Scan for the cell matching the given text and deliver its [X, Y] coordinate at center. 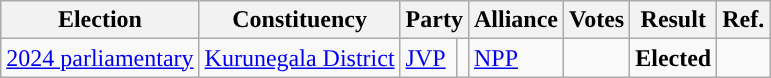
Alliance [516, 20]
2024 parliamentary [100, 58]
Result [674, 20]
NPP [516, 58]
Elected [674, 58]
Election [100, 20]
Constituency [300, 20]
Kurunegala District [300, 58]
Party [434, 20]
JVP [428, 58]
Ref. [744, 20]
Votes [597, 20]
